Detect which cell encompasses the target text, then output its [x, y] center coordinate. 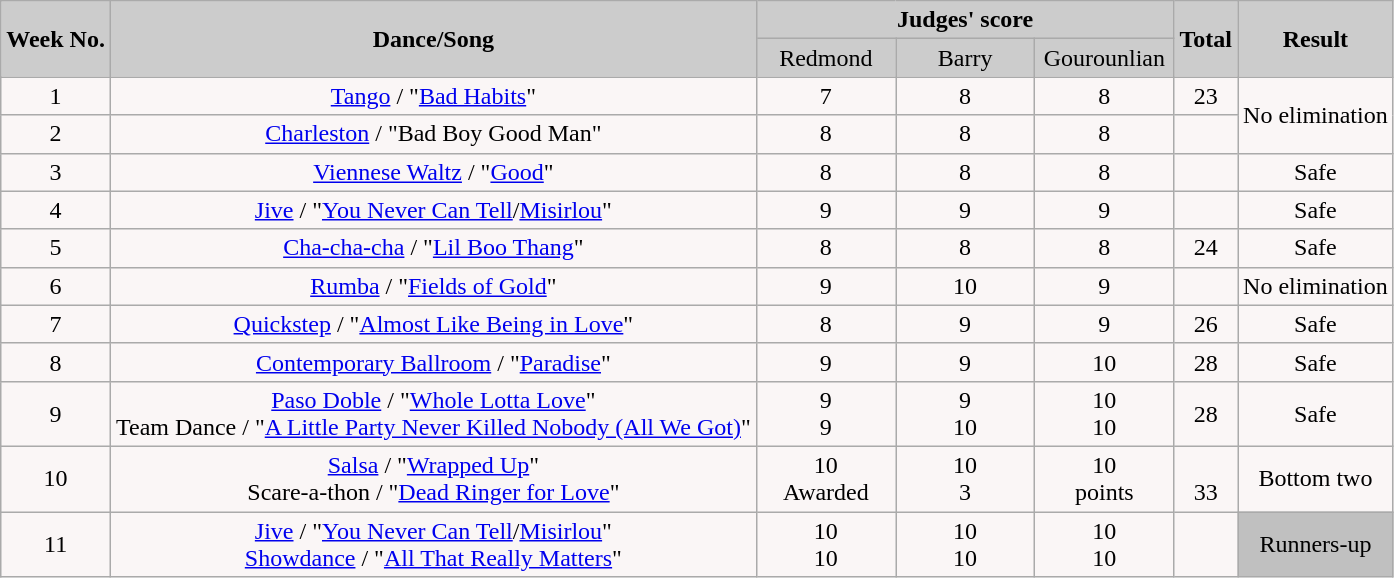
2 [56, 134]
24 [1206, 248]
Judges' score [965, 20]
Tango / "Bad Habits" [433, 96]
Viennese Waltz / "Good" [433, 172]
Contemporary Ballroom / "Paradise" [433, 362]
23 [1206, 96]
910 [966, 414]
Jive / "You Never Can Tell/Misirlou" [433, 210]
Runners-up [1316, 544]
26 [1206, 324]
Redmond [826, 58]
5 [56, 248]
Dance/Song [433, 39]
Quickstep / "Almost Like Being in Love" [433, 324]
103 [966, 478]
Result [1316, 39]
4 [56, 210]
99 [826, 414]
Salsa / "Wrapped Up"Scare-a-thon / "Dead Ringer for Love" [433, 478]
Total [1206, 39]
Week No. [56, 39]
10Awarded [826, 478]
Cha-cha-cha / "Lil Boo Thang" [433, 248]
Gourounlian [1104, 58]
6 [56, 286]
10points [1104, 478]
33 [1206, 478]
Charleston / "Bad Boy Good Man" [433, 134]
1 [56, 96]
Barry [966, 58]
Paso Doble / "Whole Lotta Love"Team Dance / "A Little Party Never Killed Nobody (All We Got)" [433, 414]
Bottom two [1316, 478]
Rumba / "Fields of Gold" [433, 286]
11 [56, 544]
Jive / "You Never Can Tell/Misirlou"Showdance / "All That Really Matters" [433, 544]
3 [56, 172]
